Detect which cell encompasses the target text, then output its (x, y) center coordinate. 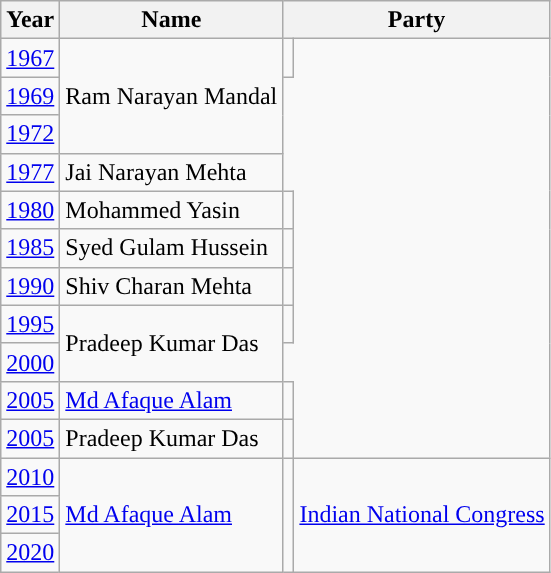
Shiv Charan Mehta (172, 286)
Syed Gulam Hussein (172, 248)
1967 (30, 58)
Name (172, 20)
1990 (30, 286)
2000 (30, 362)
2020 (30, 553)
2015 (30, 515)
1977 (30, 172)
Ram Narayan Mandal (172, 96)
2010 (30, 477)
1995 (30, 324)
Year (30, 20)
1969 (30, 96)
Party (416, 20)
Jai Narayan Mehta (172, 172)
1972 (30, 134)
1985 (30, 248)
1980 (30, 210)
Mohammed Yasin (172, 210)
Indian National Congress (422, 515)
